Find where the given text appears and provide that cell's center as (X, Y) coordinate. 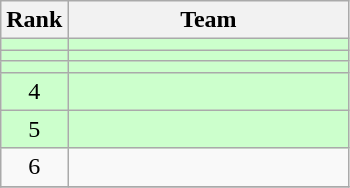
Team (208, 20)
5 (34, 129)
4 (34, 91)
Rank (34, 20)
6 (34, 167)
